Scan for the cell matching the given text and deliver its [X, Y] coordinate at center. 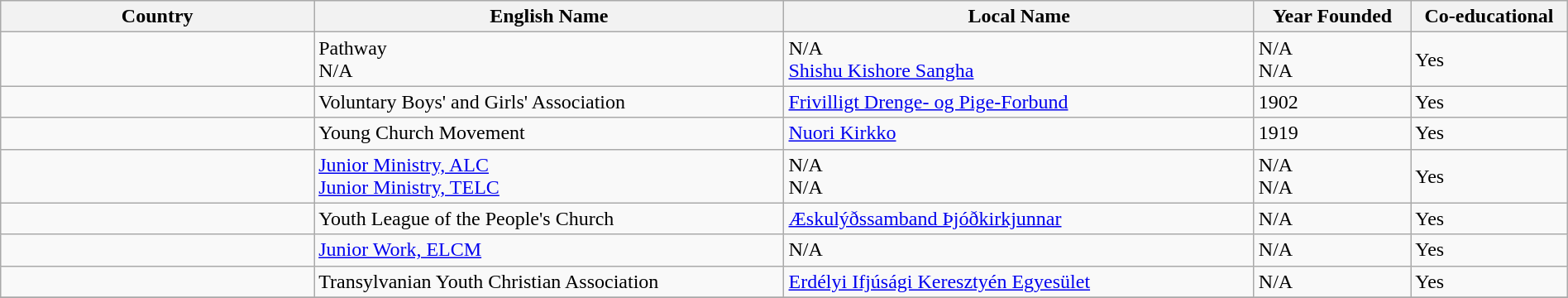
Co-educational [1489, 17]
Year Founded [1331, 17]
Local Name [1019, 17]
1919 [1331, 133]
Frivilligt Drenge- og Pige-Forbund [1019, 102]
Erdélyi Ifjúsági Keresztyén Egyesület [1019, 281]
Junior Ministry, ALCJunior Ministry, TELC [549, 175]
Country [157, 17]
Voluntary Boys' and Girls' Association [549, 102]
Transylvanian Youth Christian Association [549, 281]
Æskulýðssamband Þjóðkirkjunnar [1019, 219]
1902 [1331, 102]
N/AShishu Kishore Sangha [1019, 60]
Young Church Movement [549, 133]
English Name [549, 17]
PathwayN/A [549, 60]
Nuori Kirkko [1019, 133]
Youth League of the People's Church [549, 219]
Junior Work, ELCM [549, 250]
